Search for the cell housing the specified text and yield its (X, Y) center coordinate. 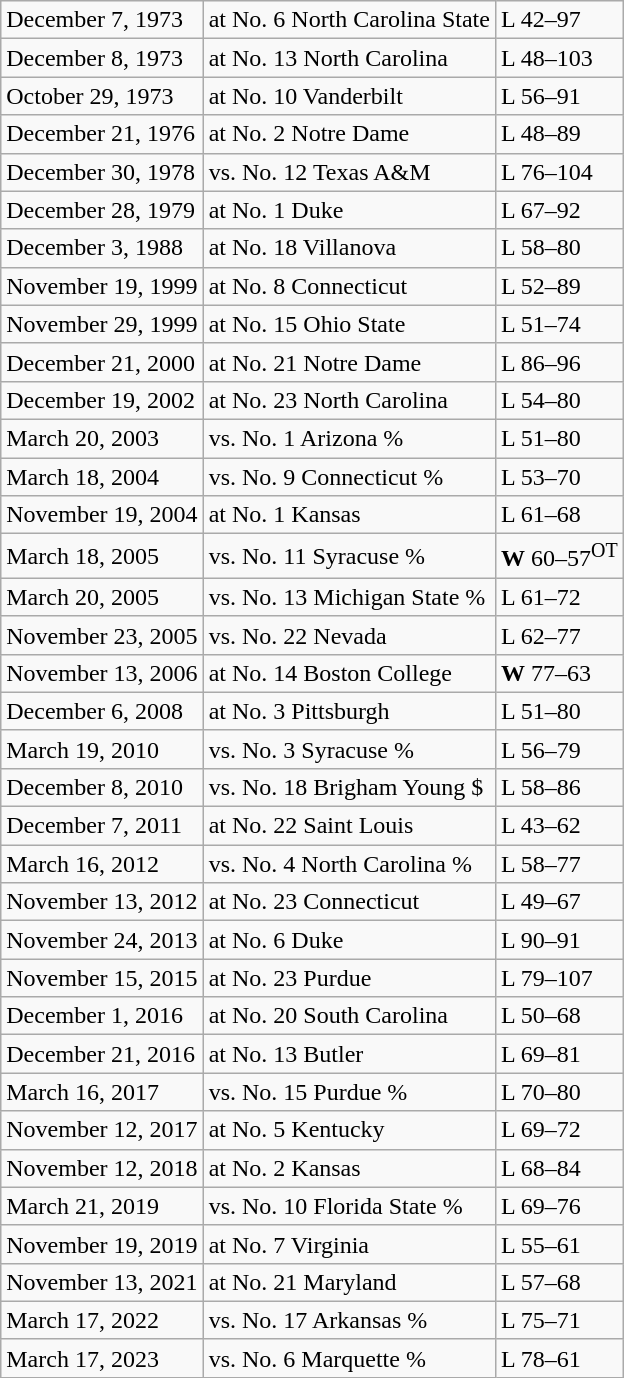
L 79–107 (559, 978)
at No. 23 Purdue (349, 978)
at No. 20 South Carolina (349, 1016)
L 51–74 (559, 324)
March 16, 2017 (102, 1092)
at No. 6 Duke (349, 940)
December 8, 1973 (102, 58)
at No. 18 Villanova (349, 248)
at No. 22 Saint Louis (349, 826)
November 19, 2019 (102, 1244)
November 24, 2013 (102, 940)
at No. 23 North Carolina (349, 400)
L 69–81 (559, 1054)
vs. No. 4 North Carolina % (349, 864)
December 21, 2000 (102, 362)
L 67–92 (559, 210)
December 21, 1976 (102, 134)
L 50–68 (559, 1016)
L 75–71 (559, 1320)
vs. No. 6 Marquette % (349, 1358)
March 21, 2019 (102, 1206)
November 12, 2017 (102, 1130)
L 68–84 (559, 1168)
L 57–68 (559, 1282)
L 69–76 (559, 1206)
November 15, 2015 (102, 978)
March 19, 2010 (102, 749)
December 30, 1978 (102, 172)
vs. No. 17 Arkansas % (349, 1320)
at No. 13 North Carolina (349, 58)
November 23, 2005 (102, 635)
December 7, 2011 (102, 826)
November 13, 2021 (102, 1282)
March 18, 2005 (102, 556)
L 48–89 (559, 134)
vs. No. 11 Syracuse % (349, 556)
L 52–89 (559, 286)
L 43–62 (559, 826)
vs. No. 3 Syracuse % (349, 749)
March 16, 2012 (102, 864)
at No. 1 Duke (349, 210)
L 55–61 (559, 1244)
L 48–103 (559, 58)
November 13, 2012 (102, 902)
December 28, 1979 (102, 210)
at No. 23 Connecticut (349, 902)
L 49–67 (559, 902)
L 76–104 (559, 172)
December 21, 2016 (102, 1054)
March 18, 2004 (102, 477)
December 19, 2002 (102, 400)
L 90–91 (559, 940)
L 62–77 (559, 635)
at No. 5 Kentucky (349, 1130)
at No. 6 North Carolina State (349, 20)
vs. No. 1 Arizona % (349, 438)
March 17, 2022 (102, 1320)
vs. No. 15 Purdue % (349, 1092)
at No. 21 Notre Dame (349, 362)
W 60–57OT (559, 556)
L 61–72 (559, 597)
L 54–80 (559, 400)
L 86–96 (559, 362)
December 1, 2016 (102, 1016)
March 17, 2023 (102, 1358)
at No. 15 Ohio State (349, 324)
vs. No. 9 Connecticut % (349, 477)
December 6, 2008 (102, 711)
L 58–77 (559, 864)
L 70–80 (559, 1092)
at No. 1 Kansas (349, 515)
vs. No. 18 Brigham Young $ (349, 787)
at No. 14 Boston College (349, 673)
November 19, 1999 (102, 286)
at No. 8 Connecticut (349, 286)
L 58–80 (559, 248)
L 61–68 (559, 515)
December 8, 2010 (102, 787)
November 12, 2018 (102, 1168)
L 56–79 (559, 749)
November 29, 1999 (102, 324)
vs. No. 13 Michigan State % (349, 597)
at No. 2 Kansas (349, 1168)
March 20, 2003 (102, 438)
L 56–91 (559, 96)
L 78–61 (559, 1358)
L 42–97 (559, 20)
vs. No. 22 Nevada (349, 635)
March 20, 2005 (102, 597)
W 77–63 (559, 673)
December 7, 1973 (102, 20)
vs. No. 12 Texas A&M (349, 172)
at No. 21 Maryland (349, 1282)
L 69–72 (559, 1130)
November 19, 2004 (102, 515)
October 29, 1973 (102, 96)
at No. 13 Butler (349, 1054)
at No. 7 Virginia (349, 1244)
at No. 2 Notre Dame (349, 134)
L 53–70 (559, 477)
at No. 3 Pittsburgh (349, 711)
vs. No. 10 Florida State % (349, 1206)
L 58–86 (559, 787)
November 13, 2006 (102, 673)
at No. 10 Vanderbilt (349, 96)
December 3, 1988 (102, 248)
